Search for the cell housing the specified text and yield its [x, y] center coordinate. 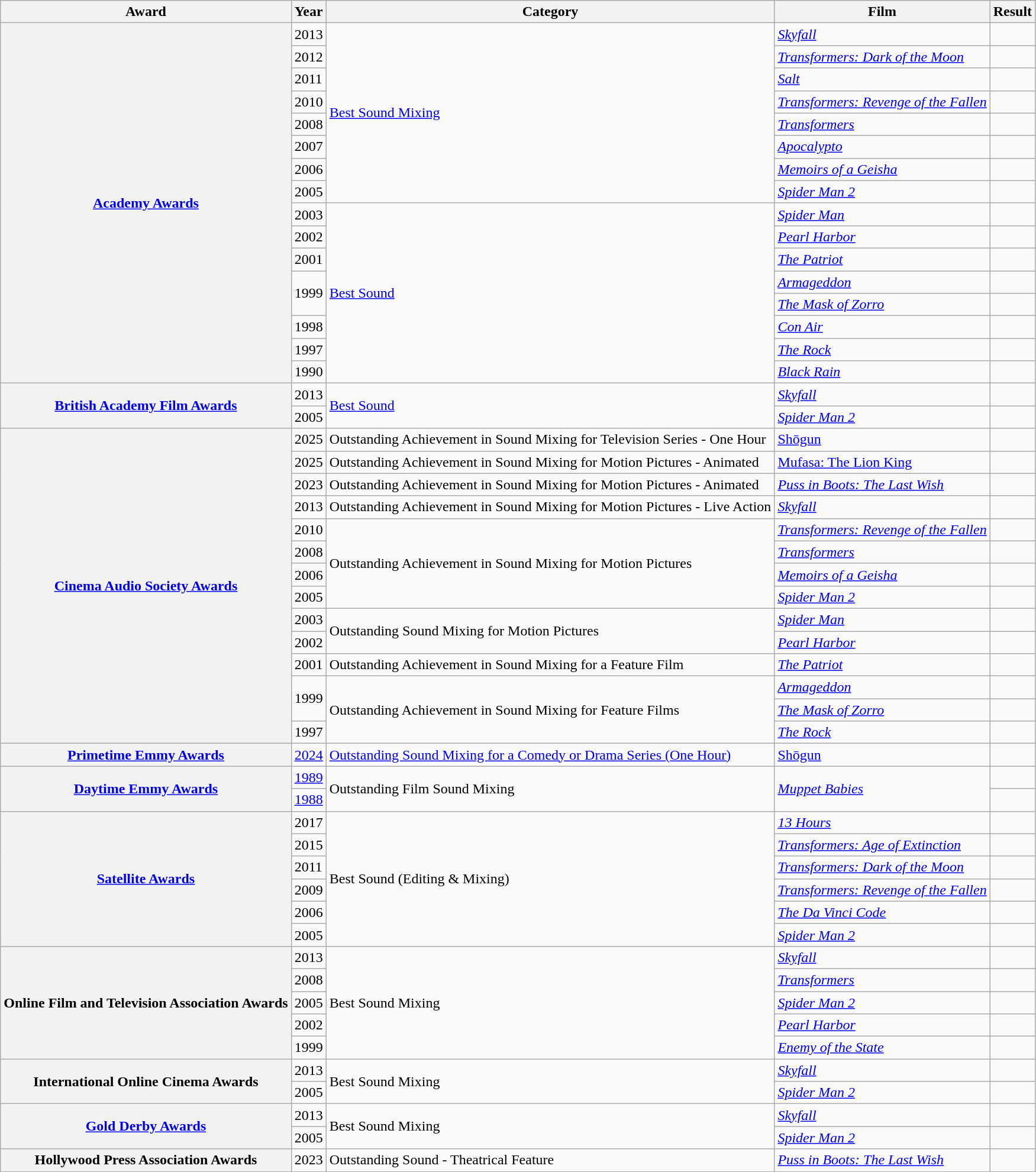
1989 [309, 777]
Year [309, 12]
Outstanding Achievement in Sound Mixing for Feature Films [550, 710]
13 Hours [882, 822]
1998 [309, 327]
Online Film and Television Association Awards [146, 1002]
Outstanding Achievement in Sound Mixing for a Feature Film [550, 665]
Satellite Awards [146, 879]
Best Sound (Editing & Mixing) [550, 879]
Black Rain [882, 372]
Enemy of the State [882, 1048]
Academy Awards [146, 204]
Result [1012, 12]
Award [146, 12]
Daytime Emmy Awards [146, 789]
Con Air [882, 327]
1988 [309, 800]
Outstanding Film Sound Mixing [550, 789]
Apocalypto [882, 147]
The Da Vinci Code [882, 912]
Outstanding Achievement in Sound Mixing for Motion Pictures [550, 563]
Outstanding Sound Mixing for Motion Pictures [550, 631]
2009 [309, 890]
International Online Cinema Awards [146, 1081]
1990 [309, 372]
Film [882, 12]
British Academy Film Awards [146, 406]
2024 [309, 755]
Mufasa: The Lion King [882, 462]
Transformers: Age of Extinction [882, 845]
Muppet Babies [882, 789]
Gold Derby Awards [146, 1126]
2012 [309, 57]
Salt [882, 79]
Hollywood Press Association Awards [146, 1160]
Outstanding Achievement in Sound Mixing for Motion Pictures - Live Action [550, 507]
2015 [309, 845]
Outstanding Sound Mixing for a Comedy or Drama Series (One Hour) [550, 755]
Primetime Emmy Awards [146, 755]
Category [550, 12]
Outstanding Sound - Theatrical Feature [550, 1160]
Cinema Audio Society Awards [146, 586]
2017 [309, 822]
2007 [309, 147]
Outstanding Achievement in Sound Mixing for Television Series - One Hour [550, 440]
